Provide the (x, y) coordinate of the cell's center where the given text is located.  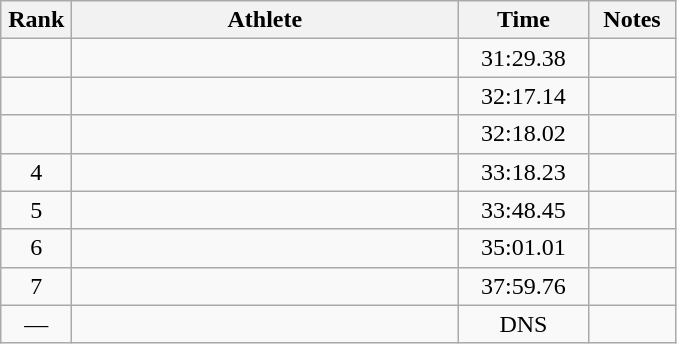
32:18.02 (524, 134)
31:29.38 (524, 58)
35:01.01 (524, 248)
6 (36, 248)
33:18.23 (524, 172)
— (36, 324)
5 (36, 210)
Athlete (265, 20)
33:48.45 (524, 210)
DNS (524, 324)
4 (36, 172)
32:17.14 (524, 96)
7 (36, 286)
Notes (632, 20)
Rank (36, 20)
Time (524, 20)
37:59.76 (524, 286)
